For the text-containing cell, return its midpoint in (X, Y) coordinate format. 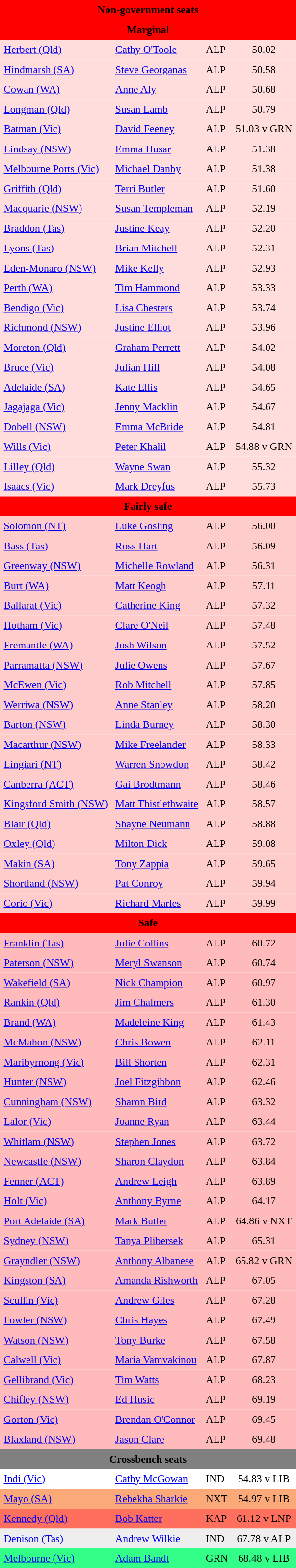
Steve Georganas (157, 69)
Calwell (Vic) (56, 1360)
Werriwa (NSW) (56, 704)
68.23 (264, 1379)
Greenway (NSW) (56, 566)
65.31 (264, 1241)
65.82 v GRN (264, 1260)
Macarthur (NSW) (56, 744)
Lisa Chesters (157, 307)
Brian Mitchell (157, 248)
Graham Perrett (157, 347)
Holt (Vic) (56, 1201)
67.28 (264, 1300)
Cathy McGowan (157, 1479)
58.20 (264, 704)
Hindmarsh (SA) (56, 69)
Linda Burney (157, 724)
Warren Snowdon (157, 764)
61.30 (264, 1002)
Crossbench seats (148, 1459)
57.11 (264, 585)
Mike Freelander (157, 744)
67.87 (264, 1360)
52.20 (264, 228)
Wills (Vic) (56, 447)
Cowan (WA) (56, 89)
59.08 (264, 844)
54.88 v GRN (264, 447)
Kate Ellis (157, 387)
Pat Conroy (157, 883)
Richard Marles (157, 903)
KAP (217, 1518)
63.32 (264, 1101)
Burt (WA) (56, 585)
50.02 (264, 50)
Sharon Bird (157, 1101)
Gai Brodtmann (157, 784)
Brendan O'Connor (157, 1419)
Emma Husar (157, 149)
Maribyrnong (Vic) (56, 1062)
64.86 v NXT (264, 1220)
Chris Hayes (157, 1320)
Dobell (NSW) (56, 426)
Batman (Vic) (56, 129)
55.32 (264, 466)
69.19 (264, 1399)
Fairly safe (148, 506)
Fenner (ACT) (56, 1181)
Cunningham (NSW) (56, 1101)
Lingiari (NT) (56, 764)
60.97 (264, 982)
Melbourne (Vic) (56, 1558)
Milton Dick (157, 844)
Andrew Wilkie (157, 1538)
Joanne Ryan (157, 1121)
Bendigo (Vic) (56, 307)
Scullin (Vic) (56, 1300)
Catherine King (157, 605)
Whitlam (NSW) (56, 1141)
Joel Fitzgibbon (157, 1082)
Lindsay (NSW) (56, 149)
60.72 (264, 943)
Ross Hart (157, 546)
63.89 (264, 1181)
Julian Hill (157, 367)
Cathy O'Toole (157, 50)
Tony Zappia (157, 863)
McEwen (Vic) (56, 685)
56.00 (264, 526)
54.67 (264, 407)
52.93 (264, 268)
Adam Bandt (157, 1558)
67.49 (264, 1320)
54.97 v LIB (264, 1498)
53.74 (264, 307)
Mark Dreyfus (157, 486)
Amanda Rishworth (157, 1280)
52.19 (264, 208)
Corio (Vic) (56, 903)
Kennedy (Qld) (56, 1518)
Brand (WA) (56, 1022)
Non-government seats (148, 10)
Matt Thistlethwaite (157, 804)
54.02 (264, 347)
51.60 (264, 188)
Ballarat (Vic) (56, 605)
Julie Owens (157, 665)
Paterson (NSW) (56, 963)
Anthony Byrne (157, 1201)
Canberra (ACT) (56, 784)
Jim Chalmers (157, 1002)
Josh Wilson (157, 645)
Adelaide (SA) (56, 387)
53.33 (264, 288)
52.31 (264, 248)
Clare O'Neil (157, 625)
Grayndler (NSW) (56, 1260)
63.84 (264, 1161)
Wayne Swan (157, 466)
Parramatta (NSW) (56, 665)
Moreton (Qld) (56, 347)
Fowler (NSW) (56, 1320)
Anthony Albanese (157, 1260)
Griffith (Qld) (56, 188)
64.17 (264, 1201)
Fremantle (WA) (56, 645)
Franklin (Tas) (56, 943)
Justine Keay (157, 228)
Jagajaga (Vic) (56, 407)
Solomon (NT) (56, 526)
Hunter (NSW) (56, 1082)
Gellibrand (Vic) (56, 1379)
Herbert (Qld) (56, 50)
Luke Gosling (157, 526)
Jenny Macklin (157, 407)
Tony Burke (157, 1340)
Stephen Jones (157, 1141)
63.44 (264, 1121)
Gorton (Vic) (56, 1419)
Anne Aly (157, 89)
59.99 (264, 903)
Andrew Leigh (157, 1181)
Mike Kelly (157, 268)
Tanya Plibersek (157, 1241)
58.57 (264, 804)
50.68 (264, 89)
Susan Templeman (157, 208)
Meryl Swanson (157, 963)
GRN (217, 1558)
62.31 (264, 1062)
Rankin (Qld) (56, 1002)
Kingsford Smith (NSW) (56, 804)
53.96 (264, 327)
Isaacs (Vic) (56, 486)
Blair (Qld) (56, 823)
Wakefield (SA) (56, 982)
Perth (WA) (56, 288)
Lalor (Vic) (56, 1121)
Makin (SA) (56, 863)
Oxley (Qld) (56, 844)
69.48 (264, 1439)
Anne Stanley (157, 704)
Braddon (Tas) (56, 228)
60.74 (264, 963)
58.42 (264, 764)
Emma McBride (157, 426)
50.79 (264, 109)
David Feeney (157, 129)
63.72 (264, 1141)
54.83 v LIB (264, 1479)
51.03 v GRN (264, 129)
Bob Katter (157, 1518)
Bass (Tas) (56, 546)
Lilley (Qld) (56, 466)
57.52 (264, 645)
50.58 (264, 69)
McMahon (NSW) (56, 1042)
Rob Mitchell (157, 685)
Lyons (Tas) (56, 248)
NXT (217, 1498)
Julie Collins (157, 943)
Hotham (Vic) (56, 625)
57.67 (264, 665)
Denison (Tas) (56, 1538)
Macquarie (NSW) (56, 208)
59.65 (264, 863)
Watson (NSW) (56, 1340)
Maria Vamvakinou (157, 1360)
Sydney (NSW) (56, 1241)
Michelle Rowland (157, 566)
62.11 (264, 1042)
58.30 (264, 724)
54.08 (264, 367)
Rebekha Sharkie (157, 1498)
Bruce (Vic) (56, 367)
Port Adelaide (SA) (56, 1220)
Safe (148, 923)
57.85 (264, 685)
68.48 v LIB (264, 1558)
59.94 (264, 883)
Tim Hammond (157, 288)
67.05 (264, 1280)
Susan Lamb (157, 109)
69.45 (264, 1419)
Bill Shorten (157, 1062)
61.12 v LNP (264, 1518)
Marginal (148, 29)
Madeleine King (157, 1022)
55.73 (264, 486)
Terri Butler (157, 188)
Mark Butler (157, 1220)
56.31 (264, 566)
Barton (NSW) (56, 724)
54.65 (264, 387)
Chifley (NSW) (56, 1399)
Michael Danby (157, 169)
61.43 (264, 1022)
Ed Husic (157, 1399)
Eden-Monaro (NSW) (56, 268)
67.78 v ALP (264, 1538)
67.58 (264, 1340)
Blaxland (NSW) (56, 1439)
Longman (Qld) (56, 109)
Chris Bowen (157, 1042)
57.32 (264, 605)
Shortland (NSW) (56, 883)
Jason Clare (157, 1439)
57.48 (264, 625)
Mayo (SA) (56, 1498)
56.09 (264, 546)
58.88 (264, 823)
Peter Khalil (157, 447)
Melbourne Ports (Vic) (56, 169)
Tim Watts (157, 1379)
Nick Champion (157, 982)
62.46 (264, 1082)
Sharon Claydon (157, 1161)
Newcastle (NSW) (56, 1161)
Shayne Neumann (157, 823)
Richmond (NSW) (56, 327)
Andrew Giles (157, 1300)
Matt Keogh (157, 585)
54.81 (264, 426)
Indi (Vic) (56, 1479)
Kingston (SA) (56, 1280)
Justine Elliot (157, 327)
58.33 (264, 744)
58.46 (264, 784)
